Extract the [x, y] coordinate from the center of the cell holding the provided text.  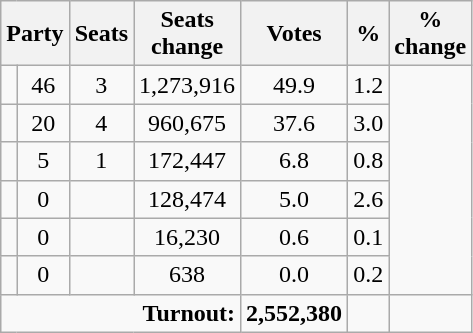
0.0 [294, 275]
%change [430, 34]
0.6 [294, 237]
0.8 [368, 161]
6.8 [294, 161]
5.0 [294, 199]
Party [35, 34]
3.0 [368, 123]
638 [188, 275]
Seats [101, 34]
3 [101, 85]
128,474 [188, 199]
0.1 [368, 237]
46 [43, 85]
16,230 [188, 237]
172,447 [188, 161]
20 [43, 123]
0.2 [368, 275]
5 [43, 161]
% [368, 34]
960,675 [188, 123]
4 [101, 123]
2,552,380 [294, 313]
37.6 [294, 123]
Turnout: [121, 313]
2.6 [368, 199]
49.9 [294, 85]
1,273,916 [188, 85]
1.2 [368, 85]
1 [101, 161]
Seatschange [188, 34]
Votes [294, 34]
